For the text-containing cell, return its midpoint in [x, y] coordinate format. 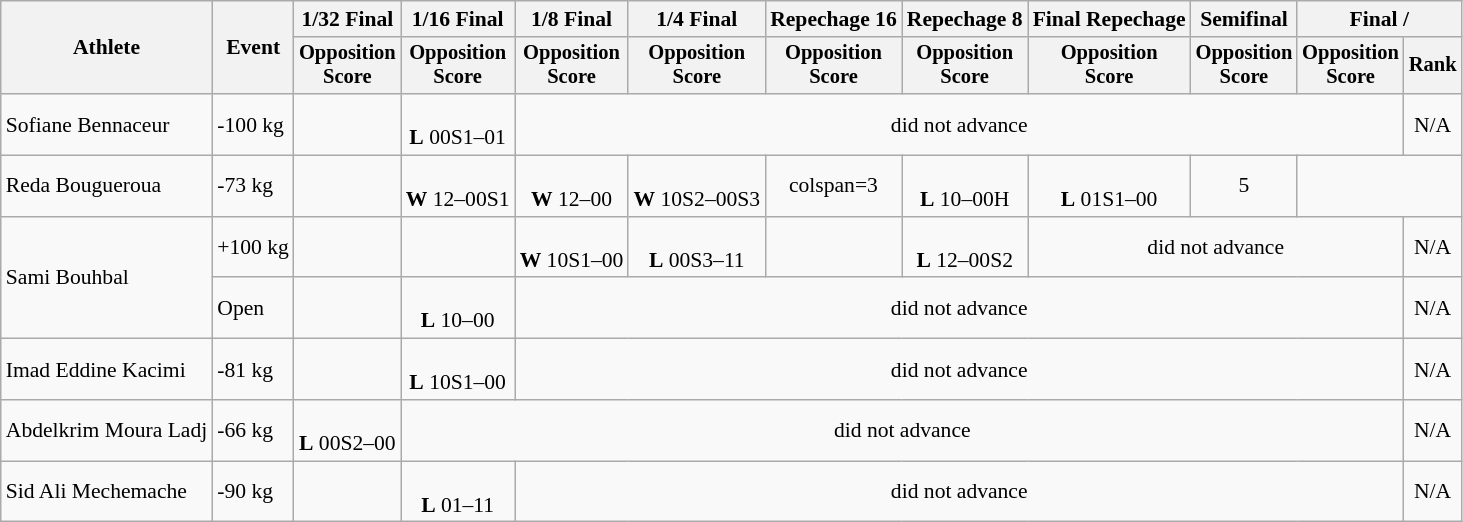
Repechage 8 [965, 19]
-90 kg [253, 492]
Semifinal [1244, 19]
W 12–00 [572, 186]
1/16 Final [458, 19]
Abdelkrim Moura Ladj [107, 430]
-100 kg [253, 124]
Final Repechage [1110, 19]
5 [1244, 186]
L 10–00 [458, 308]
colspan=3 [834, 186]
-73 kg [253, 186]
Sofiane Bennaceur [107, 124]
W 12–00S1 [458, 186]
L 10S1–00 [458, 370]
-66 kg [253, 430]
L 00S1–01 [458, 124]
L 00S2–00 [348, 430]
L 12–00S2 [965, 248]
1/8 Final [572, 19]
Final / [1379, 19]
Athlete [107, 48]
Sid Ali Mechemache [107, 492]
Sami Bouhbal [107, 278]
1/32 Final [348, 19]
L 01–11 [458, 492]
1/4 Final [696, 19]
Imad Eddine Kacimi [107, 370]
L 00S3–11 [696, 248]
L 01S1–00 [1110, 186]
W 10S2–00S3 [696, 186]
Rank [1433, 66]
Repechage 16 [834, 19]
W 10S1–00 [572, 248]
-81 kg [253, 370]
L 10–00H [965, 186]
Open [253, 308]
Reda Bougueroua [107, 186]
Event [253, 48]
+100 kg [253, 248]
